Extract the [X, Y] coordinate from the center of the cell holding the provided text.  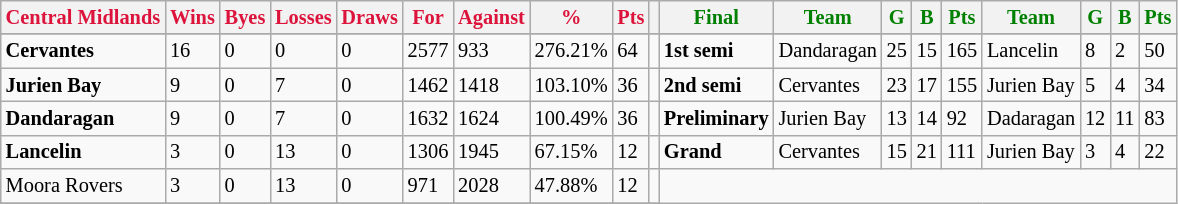
276.21% [572, 51]
92 [962, 118]
2 [1124, 51]
47.88% [572, 186]
67.15% [572, 152]
Losses [303, 17]
100.49% [572, 118]
Preliminary [716, 118]
5 [1095, 85]
Dadaragan [1031, 118]
25 [897, 51]
111 [962, 152]
64 [630, 51]
1945 [492, 152]
155 [962, 85]
34 [1158, 85]
1418 [492, 85]
22 [1158, 152]
23 [897, 85]
% [572, 17]
1st semi [716, 51]
Central Midlands [83, 17]
2028 [492, 186]
14 [927, 118]
8 [1095, 51]
17 [927, 85]
Wins [192, 17]
Byes [245, 17]
83 [1158, 118]
16 [192, 51]
971 [428, 186]
1624 [492, 118]
1462 [428, 85]
103.10% [572, 85]
Against [492, 17]
Final [716, 17]
1306 [428, 152]
933 [492, 51]
50 [1158, 51]
21 [927, 152]
2577 [428, 51]
1632 [428, 118]
165 [962, 51]
Draws [369, 17]
For [428, 17]
Grand [716, 152]
2nd semi [716, 85]
11 [1124, 118]
Moora Rovers [83, 186]
